Output the (x, y) coordinate of the center of the cell containing the given text.  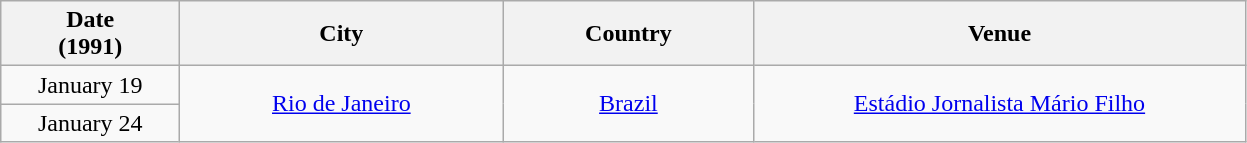
City (342, 34)
Estádio Jornalista Mário Filho (1000, 104)
Rio de Janeiro (342, 104)
Brazil (628, 104)
January 24 (90, 123)
Country (628, 34)
Venue (1000, 34)
January 19 (90, 85)
Date(1991) (90, 34)
